Provide the (x, y) coordinate of the cell's center where the given text is located.  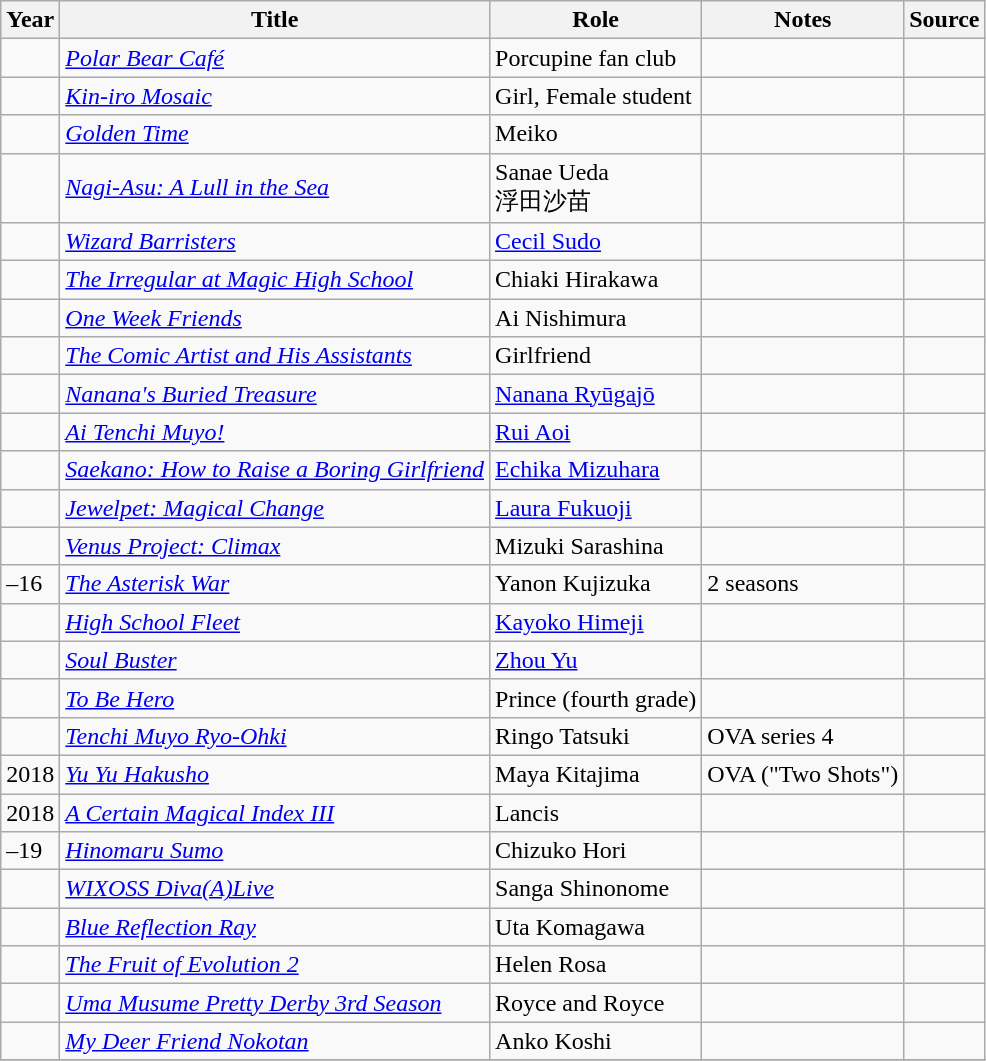
Jewelpet: Magical Change (275, 508)
Porcupine fan club (596, 58)
Maya Kitajima (596, 774)
Mizuki Sarashina (596, 546)
Nagi-Asu: A Lull in the Sea (275, 188)
Laura Fukuoji (596, 508)
Girl, Female student (596, 96)
Title (275, 20)
Year (30, 20)
Cecil Sudo (596, 242)
Chizuko Hori (596, 851)
My Deer Friend Nokotan (275, 1041)
Blue Reflection Ray (275, 927)
Echika Mizuhara (596, 470)
2 seasons (803, 584)
The Comic Artist and His Assistants (275, 356)
Sanga Shinonome (596, 889)
The Irregular at Magic High School (275, 280)
Ringo Tatsuki (596, 736)
Royce and Royce (596, 1003)
Notes (803, 20)
OVA series 4 (803, 736)
Ai Nishimura (596, 318)
Zhou Yu (596, 660)
Meiko (596, 134)
Saekano: How to Raise a Boring Girlfriend (275, 470)
Nanana's Buried Treasure (275, 394)
Role (596, 20)
Nanana Ryūgajō (596, 394)
Soul Buster (275, 660)
WIXOSS Diva(A)Live (275, 889)
Lancis (596, 813)
Kin-iro Mosaic (275, 96)
One Week Friends (275, 318)
Helen Rosa (596, 965)
OVA ("Two Shots") (803, 774)
–16 (30, 584)
The Asterisk War (275, 584)
Sanae Ueda浮田沙苗 (596, 188)
Kayoko Himeji (596, 622)
Tenchi Muyo Ryo-Ohki (275, 736)
High School Fleet (275, 622)
Polar Bear Café (275, 58)
Anko Koshi (596, 1041)
Rui Aoi (596, 432)
Source (944, 20)
Uma Musume Pretty Derby 3rd Season (275, 1003)
–19 (30, 851)
Uta Komagawa (596, 927)
Yu Yu Hakusho (275, 774)
Golden Time (275, 134)
Yanon Kujizuka (596, 584)
Wizard Barristers (275, 242)
A Certain Magical Index III (275, 813)
Ai Tenchi Muyo! (275, 432)
Chiaki Hirakawa (596, 280)
Hinomaru Sumo (275, 851)
To Be Hero (275, 698)
Prince (fourth grade) (596, 698)
The Fruit of Evolution 2 (275, 965)
Venus Project: Climax (275, 546)
Girlfriend (596, 356)
